Capture the cell that displays the provided text and extract its (x, y) central coordinate. 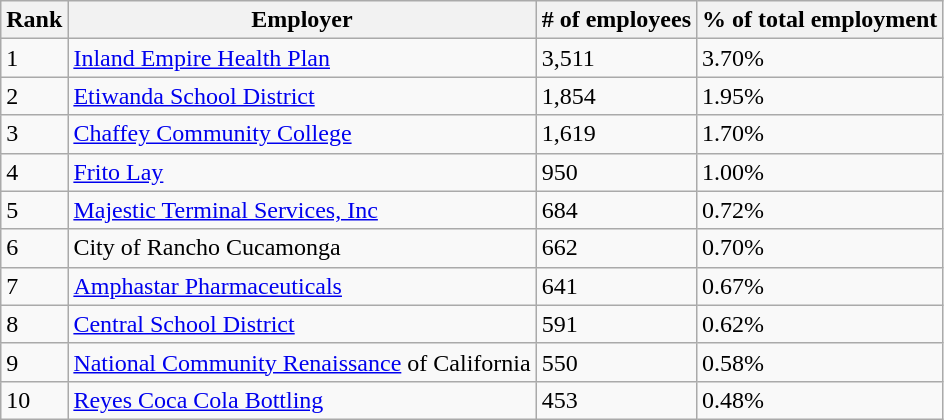
4 (34, 172)
2 (34, 96)
City of Rancho Cucamonga (302, 248)
641 (616, 286)
% of total employment (820, 20)
9 (34, 362)
Chaffey Community College (302, 134)
453 (616, 400)
Amphastar Pharmaceuticals (302, 286)
3 (34, 134)
662 (616, 248)
Frito Lay (302, 172)
550 (616, 362)
0.72% (820, 210)
1.00% (820, 172)
National Community Renaissance of California (302, 362)
0.58% (820, 362)
Employer (302, 20)
1.95% (820, 96)
0.70% (820, 248)
3,511 (616, 58)
1,854 (616, 96)
950 (616, 172)
0.62% (820, 324)
0.67% (820, 286)
1.70% (820, 134)
Majestic Terminal Services, Inc (302, 210)
Central School District (302, 324)
# of employees (616, 20)
8 (34, 324)
7 (34, 286)
1,619 (616, 134)
1 (34, 58)
Rank (34, 20)
5 (34, 210)
Etiwanda School District (302, 96)
3.70% (820, 58)
10 (34, 400)
684 (616, 210)
591 (616, 324)
6 (34, 248)
Inland Empire Health Plan (302, 58)
Reyes Coca Cola Bottling (302, 400)
0.48% (820, 400)
